For the text-containing cell, return its midpoint in (X, Y) coordinate format. 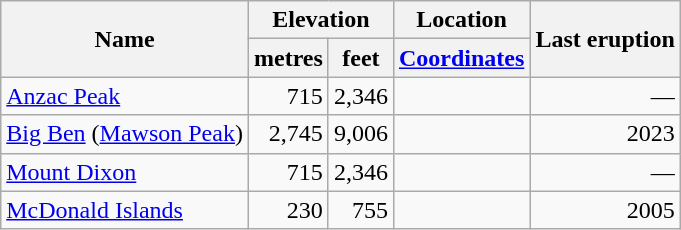
2005 (605, 210)
Anzac Peak (125, 96)
McDonald Islands (125, 210)
Elevation (320, 20)
9,006 (360, 134)
755 (360, 210)
Big Ben (Mawson Peak) (125, 134)
feet (360, 58)
Location (461, 20)
Coordinates (461, 58)
Name (125, 39)
230 (288, 210)
2023 (605, 134)
Last eruption (605, 39)
Mount Dixon (125, 172)
2,745 (288, 134)
metres (288, 58)
